Pinpoint the cell where the given text exists, returning its (x, y) midpoint coordinate. 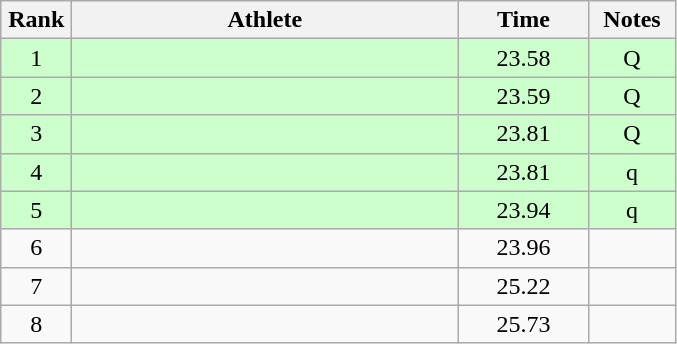
Notes (632, 20)
23.58 (524, 58)
23.59 (524, 96)
23.94 (524, 210)
7 (36, 286)
25.22 (524, 286)
6 (36, 248)
2 (36, 96)
8 (36, 324)
5 (36, 210)
23.96 (524, 248)
Rank (36, 20)
25.73 (524, 324)
1 (36, 58)
Athlete (265, 20)
3 (36, 134)
4 (36, 172)
Time (524, 20)
